Provide the (x, y) coordinate of the cell's center where the given text is located.  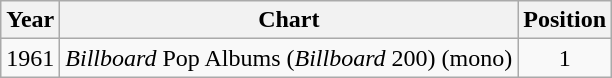
1961 (30, 58)
Year (30, 20)
Chart (289, 20)
1 (565, 58)
Billboard Pop Albums (Billboard 200) (mono) (289, 58)
Position (565, 20)
